For the text-containing cell, return its midpoint in [X, Y] coordinate format. 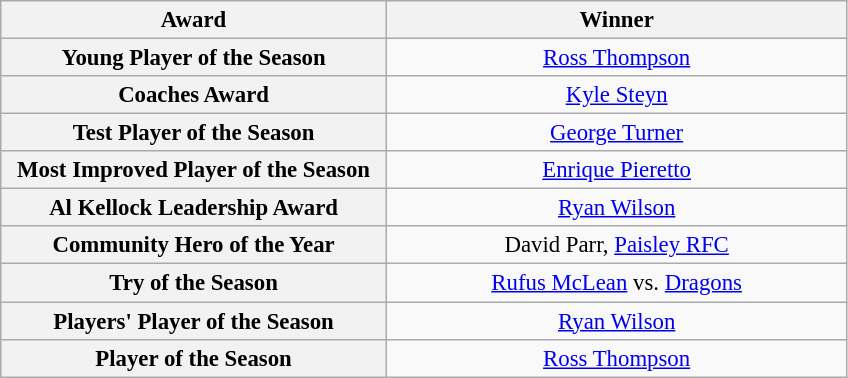
Award [194, 20]
Try of the Season [194, 283]
Players' Player of the Season [194, 321]
Al Kellock Leadership Award [194, 208]
George Turner [616, 133]
David Parr, Paisley RFC [616, 245]
Kyle Steyn [616, 95]
Enrique Pieretto [616, 170]
Coaches Award [194, 95]
Rufus McLean vs. Dragons [616, 283]
Most Improved Player of the Season [194, 170]
Winner [616, 20]
Player of the Season [194, 358]
Young Player of the Season [194, 58]
Test Player of the Season [194, 133]
Community Hero of the Year [194, 245]
